Search for the cell housing the specified text and yield its (x, y) center coordinate. 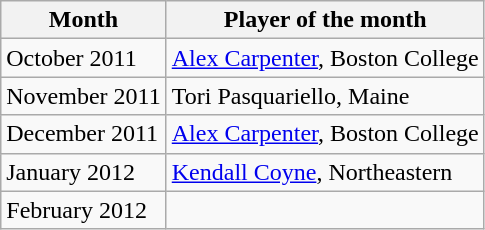
October 2011 (84, 58)
December 2011 (84, 134)
Tori Pasquariello, Maine (325, 96)
November 2011 (84, 96)
Kendall Coyne, Northeastern (325, 172)
January 2012 (84, 172)
February 2012 (84, 210)
Player of the month (325, 20)
Month (84, 20)
